From the cell containing the given text, extract its center point as (X, Y) coordinate. 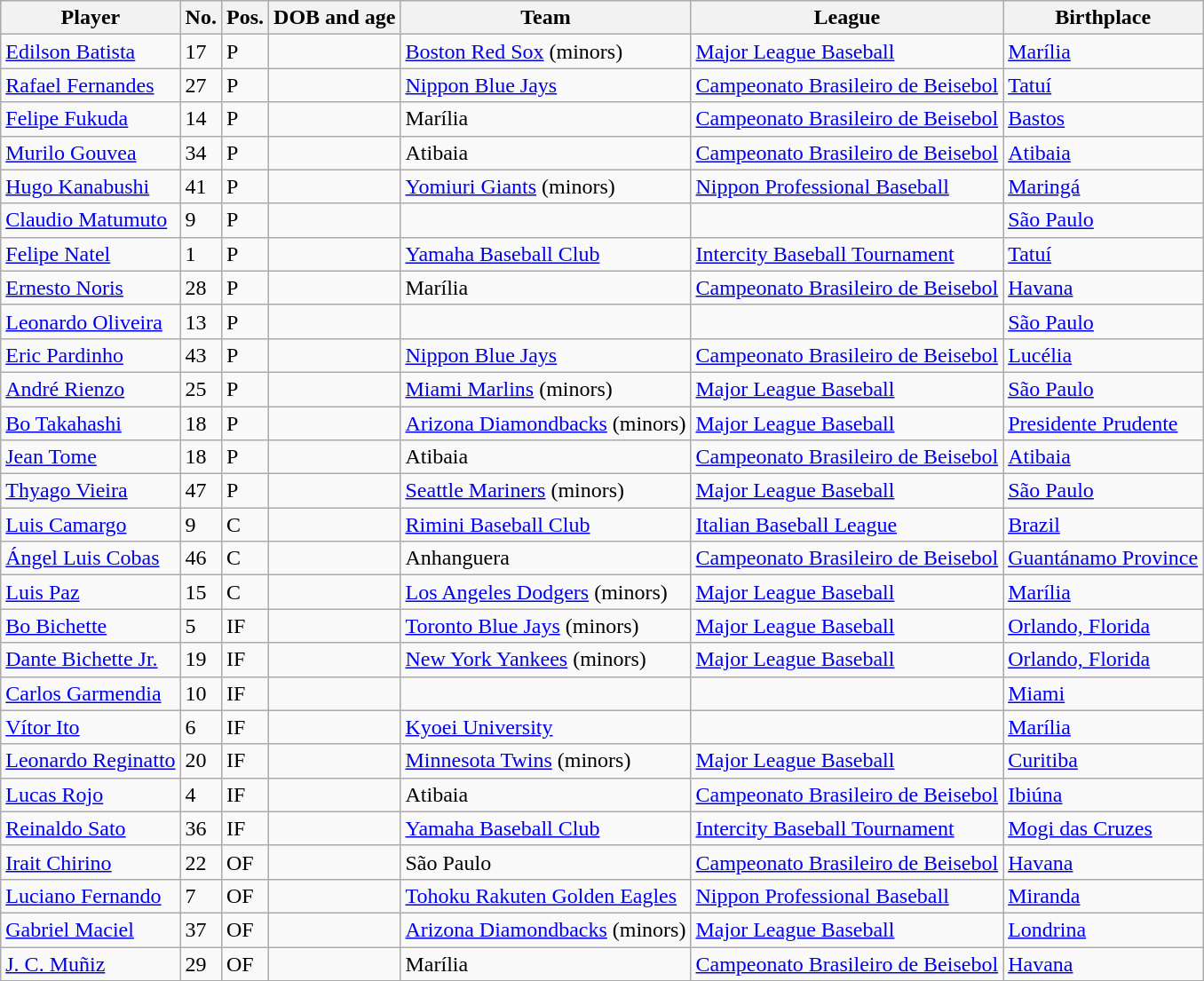
J. C. Muñiz (91, 963)
Lucélia (1103, 355)
Ángel Luis Cobas (91, 558)
Minnesota Twins (minors) (545, 761)
Reinaldo Sato (91, 828)
Dante Bichette Jr. (91, 660)
Tohoku Rakuten Golden Eagles (545, 896)
46 (201, 558)
Player (91, 18)
19 (201, 660)
Maringá (1103, 186)
Felipe Natel (91, 254)
Hugo Kanabushi (91, 186)
Ibiúna (1103, 795)
Murilo Gouvea (91, 153)
Thyago Vieira (91, 491)
22 (201, 862)
Anhanguera (545, 558)
Toronto Blue Jays (minors) (545, 626)
Mogi das Cruzes (1103, 828)
14 (201, 119)
Irait Chirino (91, 862)
1 (201, 254)
Leonardo Reginatto (91, 761)
Guantánamo Province (1103, 558)
Birthplace (1103, 18)
Boston Red Sox (minors) (545, 51)
Miranda (1103, 896)
20 (201, 761)
DOB and age (335, 18)
Rafael Fernandes (91, 85)
Luciano Fernando (91, 896)
15 (201, 592)
Bastos (1103, 119)
Brazil (1103, 525)
Bo Takahashi (91, 423)
Londrina (1103, 930)
37 (201, 930)
36 (201, 828)
Eric Pardinho (91, 355)
Yomiuri Giants (minors) (545, 186)
29 (201, 963)
Seattle Mariners (minors) (545, 491)
28 (201, 288)
Luis Paz (91, 592)
Los Angeles Dodgers (minors) (545, 592)
Edilson Batista (91, 51)
Italian Baseball League (847, 525)
6 (201, 727)
Miami (1103, 693)
4 (201, 795)
Kyoei University (545, 727)
New York Yankees (minors) (545, 660)
Presidente Prudente (1103, 423)
41 (201, 186)
Miami Marlins (minors) (545, 389)
47 (201, 491)
17 (201, 51)
Carlos Garmendia (91, 693)
13 (201, 321)
43 (201, 355)
Jean Tome (91, 457)
Luis Camargo (91, 525)
Rimini Baseball Club (545, 525)
Felipe Fukuda (91, 119)
Ernesto Noris (91, 288)
Vítor Ito (91, 727)
Claudio Matumuto (91, 220)
No. (201, 18)
André Rienzo (91, 389)
5 (201, 626)
Leonardo Oliveira (91, 321)
Team (545, 18)
27 (201, 85)
34 (201, 153)
League (847, 18)
Bo Bichette (91, 626)
7 (201, 896)
Gabriel Maciel (91, 930)
Curitiba (1103, 761)
Pos. (245, 18)
Lucas Rojo (91, 795)
25 (201, 389)
10 (201, 693)
